Locate the cell with the specified text and output its [x, y] center coordinate. 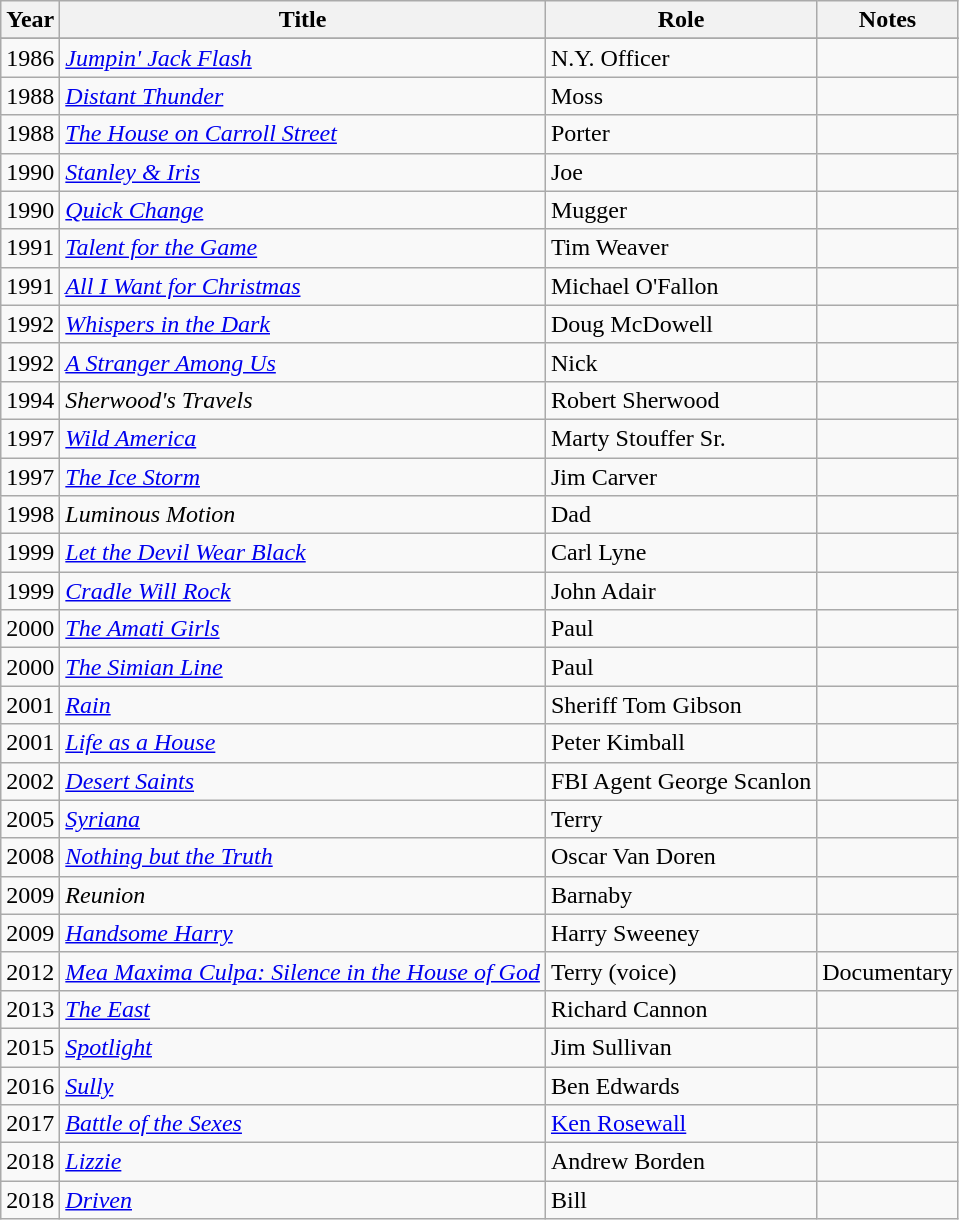
The East [303, 1009]
1998 [30, 515]
Whispers in the Dark [303, 324]
2017 [30, 1124]
Michael O'Fallon [680, 286]
2012 [30, 971]
Sheriff Tom Gibson [680, 705]
Desert Saints [303, 781]
All I Want for Christmas [303, 286]
1986 [30, 58]
Terry (voice) [680, 971]
N.Y. Officer [680, 58]
Lizzie [303, 1162]
2005 [30, 819]
Tim Weaver [680, 248]
FBI Agent George Scanlon [680, 781]
Doug McDowell [680, 324]
Jumpin' Jack Flash [303, 58]
Reunion [303, 895]
Sully [303, 1085]
Nick [680, 362]
Spotlight [303, 1047]
Harry Sweeney [680, 933]
Notes [888, 20]
Role [680, 20]
Driven [303, 1200]
2008 [30, 857]
A Stranger Among Us [303, 362]
Andrew Borden [680, 1162]
Bill [680, 1200]
Porter [680, 134]
Sherwood's Travels [303, 400]
Documentary [888, 971]
Luminous Motion [303, 515]
Moss [680, 96]
Battle of the Sexes [303, 1124]
The Simian Line [303, 667]
Talent for the Game [303, 248]
The House on Carroll Street [303, 134]
Jim Carver [680, 477]
John Adair [680, 591]
2015 [30, 1047]
Mugger [680, 210]
Richard Cannon [680, 1009]
Title [303, 20]
The Amati Girls [303, 629]
Barnaby [680, 895]
Peter Kimball [680, 743]
Oscar Van Doren [680, 857]
Joe [680, 172]
Distant Thunder [303, 96]
Ben Edwards [680, 1085]
Jim Sullivan [680, 1047]
Rain [303, 705]
2016 [30, 1085]
Stanley & Iris [303, 172]
Nothing but the Truth [303, 857]
Terry [680, 819]
Carl Lyne [680, 553]
Wild America [303, 438]
Let the Devil Wear Black [303, 553]
1994 [30, 400]
Life as a House [303, 743]
Ken Rosewall [680, 1124]
Quick Change [303, 210]
Cradle Will Rock [303, 591]
The Ice Storm [303, 477]
Year [30, 20]
Mea Maxima Culpa: Silence in the House of God [303, 971]
2013 [30, 1009]
Marty Stouffer Sr. [680, 438]
2002 [30, 781]
Dad [680, 515]
Syriana [303, 819]
Robert Sherwood [680, 400]
Handsome Harry [303, 933]
